Search for the cell housing the specified text and yield its [X, Y] center coordinate. 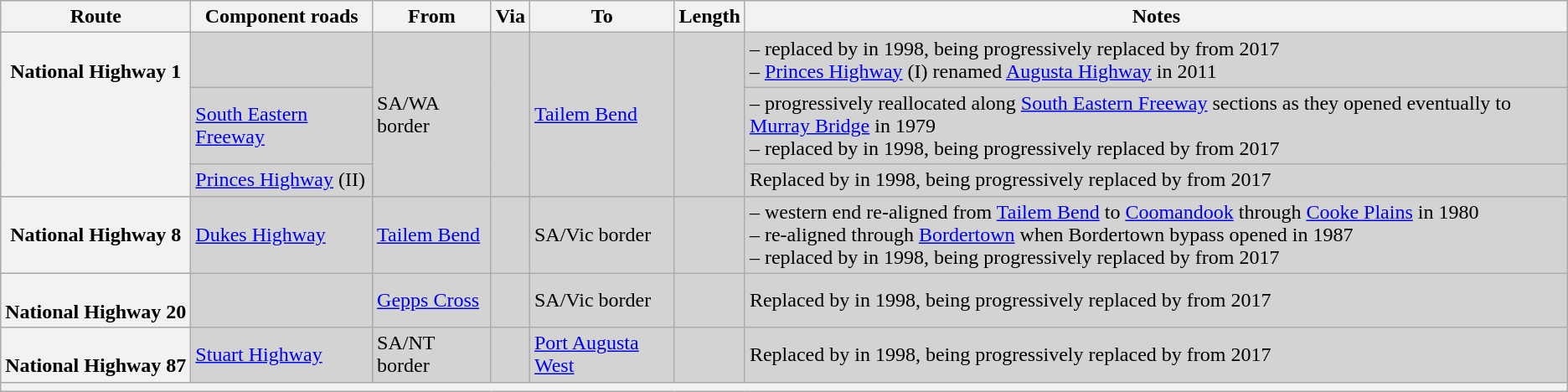
National Highway 20 [95, 300]
To [601, 17]
National Highway 1 [95, 114]
From [432, 17]
Port Augusta West [601, 355]
Component roads [281, 17]
National Highway 87 [95, 355]
Length [709, 17]
SA/WA border [432, 114]
SA/NT border [432, 355]
National Highway 8 [95, 235]
South Eastern Freeway [281, 126]
Stuart Highway [281, 355]
Via [510, 17]
Dukes Highway [281, 235]
Princes Highway (II) [281, 180]
Route [95, 17]
Notes [1156, 17]
– replaced by in 1998, being progressively replaced by from 2017– Princes Highway (I) renamed Augusta Highway in 2011 [1156, 60]
Gepps Cross [432, 300]
